Extract the [X, Y] coordinate from the center of the cell holding the provided text.  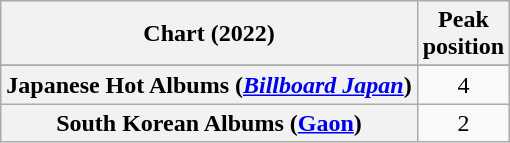
Peakposition [463, 34]
4 [463, 85]
Chart (2022) [209, 34]
South Korean Albums (Gaon) [209, 123]
Japanese Hot Albums (Billboard Japan) [209, 85]
2 [463, 123]
